Scan for the cell matching the given text and deliver its (x, y) coordinate at center. 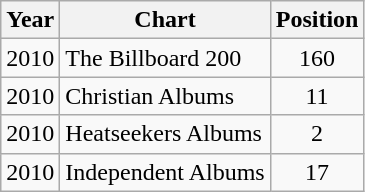
160 (317, 58)
17 (317, 172)
Position (317, 20)
2 (317, 134)
Christian Albums (165, 96)
Heatseekers Albums (165, 134)
11 (317, 96)
Chart (165, 20)
Year (30, 20)
The Billboard 200 (165, 58)
Independent Albums (165, 172)
